Return the [X, Y] coordinate for the center point of the cell that contains the specified text.  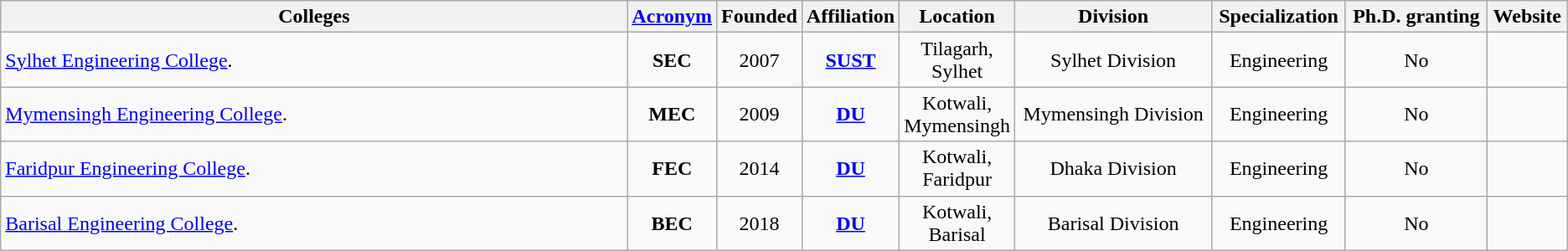
Kotwali, Barisal [957, 223]
Specialization [1279, 17]
2009 [760, 114]
Division [1112, 17]
Colleges [314, 17]
Kotwali, Faridpur [957, 169]
Acronym [672, 17]
Tilagarh, Sylhet [957, 60]
Founded [760, 17]
BEC [672, 223]
Website [1527, 17]
Barisal Division [1112, 223]
Mymensingh Engineering College. [314, 114]
Sylhet Engineering College. [314, 60]
Faridpur Engineering College. [314, 169]
SUST [850, 60]
SEC [672, 60]
Kotwali, Mymensingh [957, 114]
Dhaka Division [1112, 169]
Affiliation [850, 17]
2018 [760, 223]
2014 [760, 169]
Ph.D. granting [1416, 17]
Barisal Engineering College. [314, 223]
Sylhet Division [1112, 60]
2007 [760, 60]
Location [957, 17]
Mymensingh Division [1112, 114]
MEC [672, 114]
FEC [672, 169]
